From the cell containing the given text, extract its center point as [X, Y] coordinate. 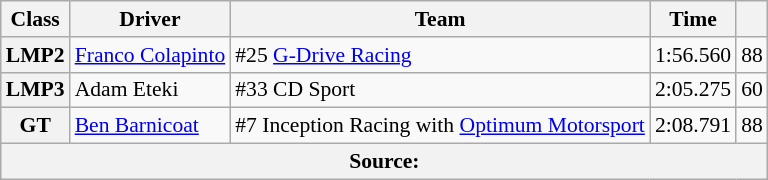
60 [752, 90]
GT [36, 126]
2:05.275 [693, 90]
Time [693, 19]
2:08.791 [693, 126]
#7 Inception Racing with Optimum Motorsport [440, 126]
Ben Barnicoat [150, 126]
Class [36, 19]
#25 G-Drive Racing [440, 55]
Franco Colapinto [150, 55]
Team [440, 19]
LMP2 [36, 55]
Driver [150, 19]
Adam Eteki [150, 90]
1:56.560 [693, 55]
#33 CD Sport [440, 90]
LMP3 [36, 90]
Source: [384, 162]
